Pinpoint the cell where the given text exists, returning its (X, Y) midpoint coordinate. 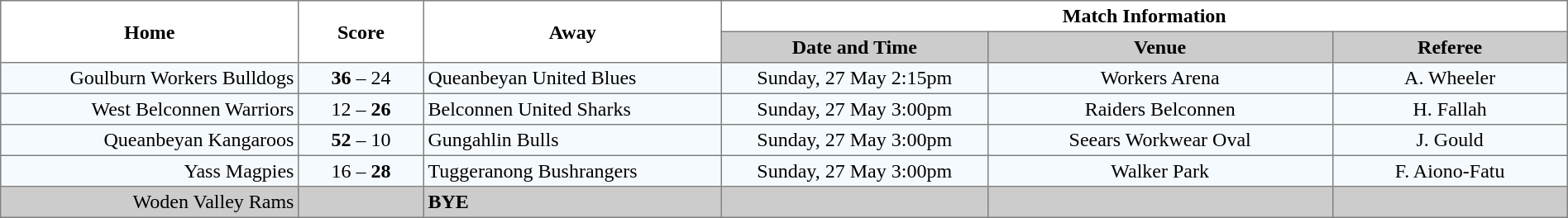
Queanbeyan Kangaroos (150, 140)
Queanbeyan United Blues (572, 78)
A. Wheeler (1450, 78)
Away (572, 31)
Gungahlin Bulls (572, 140)
36 – 24 (361, 78)
Belconnen United Sharks (572, 109)
Match Information (1145, 17)
Venue (1159, 47)
H. Fallah (1450, 109)
Home (150, 31)
Yass Magpies (150, 171)
Seears Workwear Oval (1159, 140)
Tuggeranong Bushrangers (572, 171)
West Belconnen Warriors (150, 109)
Sunday, 27 May 2:15pm (854, 78)
Goulburn Workers Bulldogs (150, 78)
12 – 26 (361, 109)
Woden Valley Rams (150, 202)
J. Gould (1450, 140)
Walker Park (1159, 171)
Raiders Belconnen (1159, 109)
Referee (1450, 47)
BYE (572, 202)
Date and Time (854, 47)
Workers Arena (1159, 78)
Score (361, 31)
16 – 28 (361, 171)
52 – 10 (361, 140)
F. Aiono-Fatu (1450, 171)
